Provide the (x, y) coordinate of the cell's center where the given text is located.  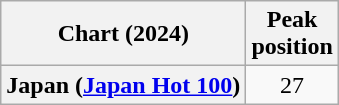
Chart (2024) (124, 34)
27 (292, 85)
Japan (Japan Hot 100) (124, 85)
Peakposition (292, 34)
